Find where the given text appears and provide that cell's center as [x, y] coordinate. 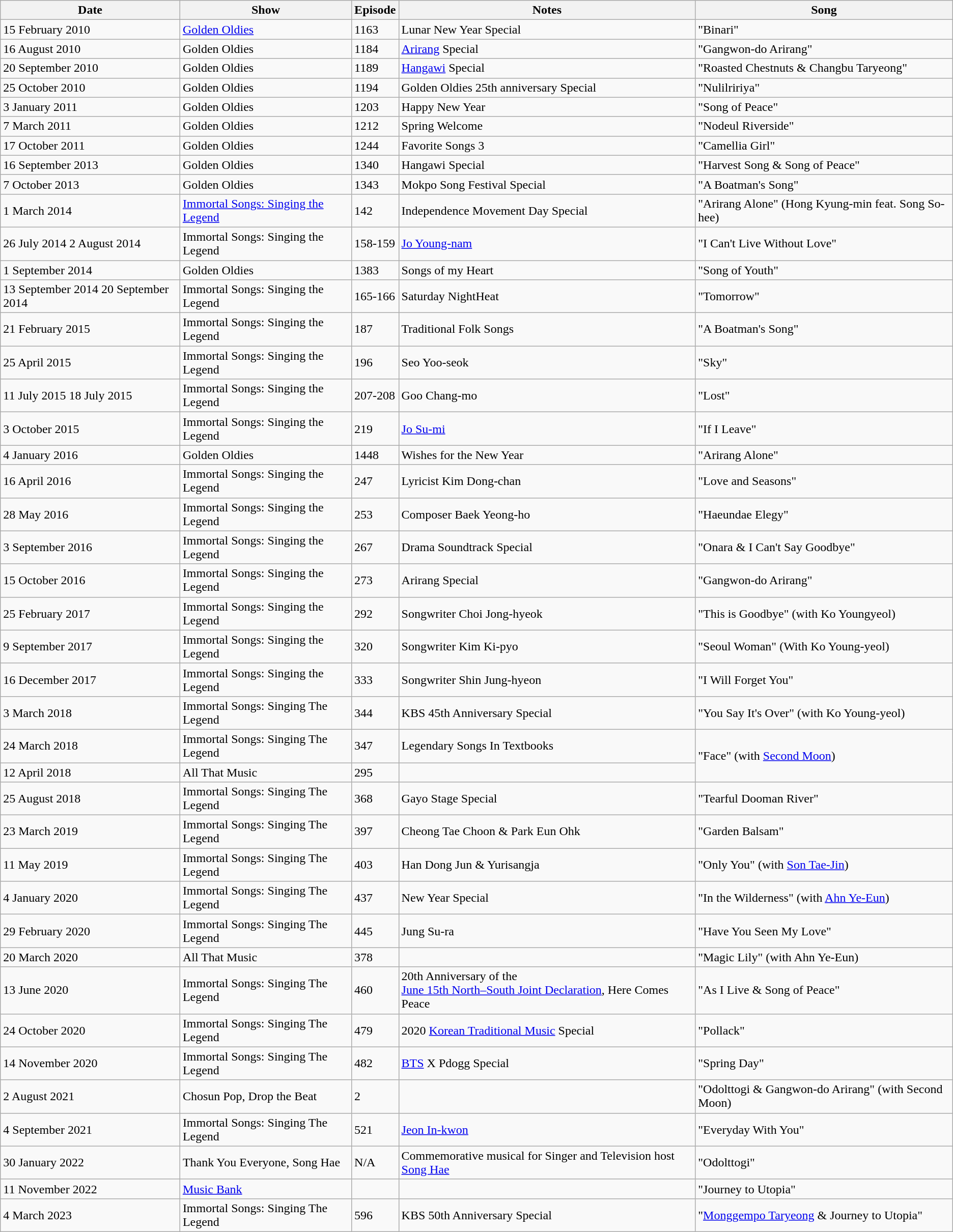
Show [266, 10]
21 February 2015 [91, 330]
Songs of my Heart [547, 270]
1 March 2014 [91, 211]
Lyricist Kim Dong-chan [547, 481]
142 [375, 211]
1163 [375, 30]
9 September 2017 [91, 646]
"Face" (with Second Moon) [824, 755]
"You Say It's Over" (with Ko Young-yeol) [824, 712]
1244 [375, 146]
2 [375, 1096]
"Roasted Chestnuts & Changbu Taryeong" [824, 68]
1212 [375, 126]
25 February 2017 [91, 614]
24 October 2020 [91, 1030]
Mokpo Song Festival Special [547, 184]
14 November 2020 [91, 1064]
Date [91, 10]
25 October 2010 [91, 88]
Gayo Stage Special [547, 799]
16 April 2016 [91, 481]
2 August 2021 [91, 1096]
"Camellia Girl" [824, 146]
Cheong Tae Choon & Park Eun Ohk [547, 832]
219 [375, 428]
482 [375, 1064]
29 February 2020 [91, 931]
"As I Live & Song of Peace" [824, 990]
3 January 2011 [91, 107]
479 [375, 1030]
New Year Special [547, 898]
Songwriter Kim Ki-pyo [547, 646]
3 September 2016 [91, 548]
"Journey to Utopia" [824, 1189]
397 [375, 832]
KBS 45th Anniversary Special [547, 712]
"Nodeul Riverside" [824, 126]
4 September 2021 [91, 1130]
"Tearful Dooman River" [824, 799]
17 October 2011 [91, 146]
596 [375, 1215]
Spring Welcome [547, 126]
23 March 2019 [91, 832]
"Arirang Alone" (Hong Kyung-min feat. Song So-hee) [824, 211]
15 October 2016 [91, 580]
Music Bank [266, 1189]
Chosun Pop, Drop the Beat [266, 1096]
378 [375, 957]
KBS 50th Anniversary Special [547, 1215]
"Seoul Woman" (With Ko Young-yeol) [824, 646]
Happy New Year [547, 107]
4 January 2020 [91, 898]
"Odolttogi" [824, 1162]
"Have You Seen My Love" [824, 931]
11 July 2015 18 July 2015 [91, 396]
"Arirang Alone" [824, 455]
"Onara & I Can't Say Goodbye" [824, 548]
1340 [375, 165]
25 August 2018 [91, 799]
Legendary Songs In Textbooks [547, 746]
3 October 2015 [91, 428]
4 January 2016 [91, 455]
320 [375, 646]
"Lost" [824, 396]
"Odolttogi & Gangwon-do Arirang" (with Second Moon) [824, 1096]
Composer Baek Yeong-ho [547, 514]
Notes [547, 10]
165-166 [375, 296]
7 March 2011 [91, 126]
16 August 2010 [91, 49]
"Nulilririya" [824, 88]
Songwriter Shin Jung-hyeon [547, 680]
25 April 2015 [91, 362]
187 [375, 330]
158-159 [375, 243]
"Harvest Song & Song of Peace" [824, 165]
"This is Goodbye" (with Ko Youngyeol) [824, 614]
"Everyday With You" [824, 1130]
"Binari" [824, 30]
1189 [375, 68]
15 February 2010 [91, 30]
Han Dong Jun & Yurisangja [547, 865]
2020 Korean Traditional Music Special [547, 1030]
11 May 2019 [91, 865]
"If I Leave" [824, 428]
247 [375, 481]
347 [375, 746]
368 [375, 799]
267 [375, 548]
Saturday NightHeat [547, 296]
Independence Movement Day Special [547, 211]
Jo Su-mi [547, 428]
344 [375, 712]
521 [375, 1130]
Episode [375, 10]
13 June 2020 [91, 990]
Song [824, 10]
Thank You Everyone, Song Hae [266, 1162]
Goo Chang-mo [547, 396]
26 July 2014 2 August 2014 [91, 243]
333 [375, 680]
460 [375, 990]
20 September 2010 [91, 68]
Lunar New Year Special [547, 30]
1343 [375, 184]
24 March 2018 [91, 746]
13 September 2014 20 September 2014 [91, 296]
207-208 [375, 396]
"In the Wilderness" (with Ahn Ye-Eun) [824, 898]
11 November 2022 [91, 1189]
1448 [375, 455]
16 December 2017 [91, 680]
Golden Oldies 25th anniversary Special [547, 88]
Jo Young-nam [547, 243]
Commemorative musical for Singer and Television host Song Hae [547, 1162]
"Song of Youth" [824, 270]
"Love and Seasons" [824, 481]
"Spring Day" [824, 1064]
292 [375, 614]
4 March 2023 [91, 1215]
"I Will Forget You" [824, 680]
Seo Yoo-seok [547, 362]
437 [375, 898]
BTS X Pdogg Special [547, 1064]
3 March 2018 [91, 712]
Favorite Songs 3 [547, 146]
20 March 2020 [91, 957]
403 [375, 865]
273 [375, 580]
Jung Su-ra [547, 931]
295 [375, 772]
"Pollack" [824, 1030]
445 [375, 931]
N/A [375, 1162]
"Garden Balsam" [824, 832]
1 September 2014 [91, 270]
1184 [375, 49]
16 September 2013 [91, 165]
"Song of Peace" [824, 107]
28 May 2016 [91, 514]
"Haeundae Elegy" [824, 514]
"Monggempo Taryeong & Journey to Utopia" [824, 1215]
20th Anniversary of theJune 15th North–South Joint Declaration, Here Comes Peace [547, 990]
"Tomorrow" [824, 296]
253 [375, 514]
Wishes for the New Year [547, 455]
Jeon In-kwon [547, 1130]
Songwriter Choi Jong-hyeok [547, 614]
"I Can't Live Without Love" [824, 243]
30 January 2022 [91, 1162]
7 October 2013 [91, 184]
"Sky" [824, 362]
1194 [375, 88]
Drama Soundtrack Special [547, 548]
"Magic Lily" (with Ahn Ye-Eun) [824, 957]
196 [375, 362]
Traditional Folk Songs [547, 330]
1203 [375, 107]
12 April 2018 [91, 772]
1383 [375, 270]
"Only You" (with Son Tae-Jin) [824, 865]
